Return (X, Y) of the center of cell containing provided text 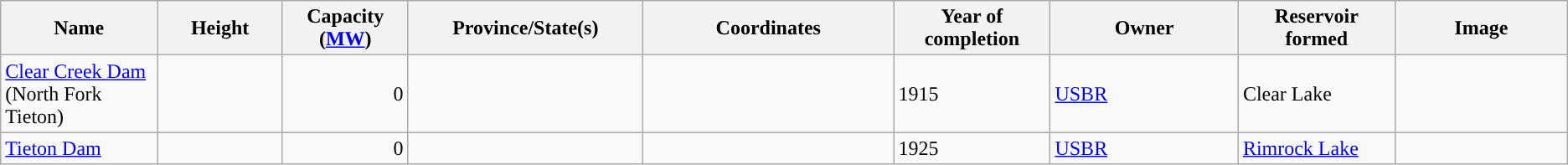
Rimrock Lake (1317, 148)
Reservoir formed (1317, 28)
Capacity (MW) (345, 28)
Clear Creek Dam (North Fork Tieton) (79, 94)
Year of completion (972, 28)
Height (220, 28)
1925 (972, 148)
Tieton Dam (79, 148)
Province/State(s) (526, 28)
Image (1481, 28)
1915 (972, 94)
Owner (1144, 28)
Clear Lake (1317, 94)
Coordinates (769, 28)
Name (79, 28)
